Return the (x, y) coordinate for the center point of the cell that contains the specified text.  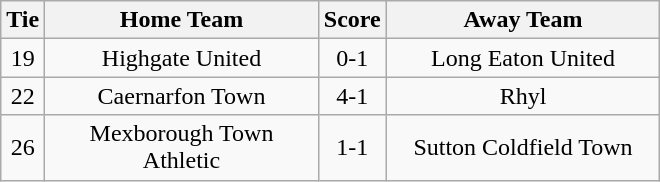
22 (23, 96)
Score (352, 20)
Rhyl (523, 96)
1-1 (352, 148)
0-1 (352, 58)
26 (23, 148)
Long Eaton United (523, 58)
19 (23, 58)
Home Team (182, 20)
Highgate United (182, 58)
Tie (23, 20)
4-1 (352, 96)
Sutton Coldfield Town (523, 148)
Away Team (523, 20)
Caernarfon Town (182, 96)
Mexborough Town Athletic (182, 148)
